Provide the [X, Y] coordinate of the cell's center where the given text is located.  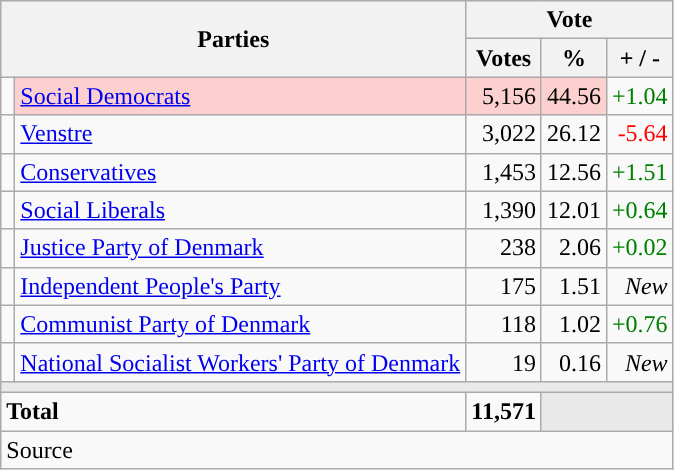
Social Liberals [240, 210]
Venstre [240, 134]
Communist Party of Denmark [240, 324]
19 [504, 362]
1,453 [504, 172]
Vote [570, 20]
175 [504, 286]
Independent People's Party [240, 286]
0.16 [574, 362]
1.02 [574, 324]
12.01 [574, 210]
% [574, 58]
Social Democrats [240, 96]
+1.51 [640, 172]
+0.02 [640, 248]
2.06 [574, 248]
118 [504, 324]
Parties [234, 39]
+1.04 [640, 96]
238 [504, 248]
3,022 [504, 134]
+0.64 [640, 210]
Justice Party of Denmark [240, 248]
+ / - [640, 58]
44.56 [574, 96]
12.56 [574, 172]
1.51 [574, 286]
Total [234, 411]
-5.64 [640, 134]
Votes [504, 58]
5,156 [504, 96]
1,390 [504, 210]
Source [337, 449]
National Socialist Workers' Party of Denmark [240, 362]
Conservatives [240, 172]
26.12 [574, 134]
+0.76 [640, 324]
11,571 [504, 411]
